Detect which cell encompasses the target text, then output its (x, y) center coordinate. 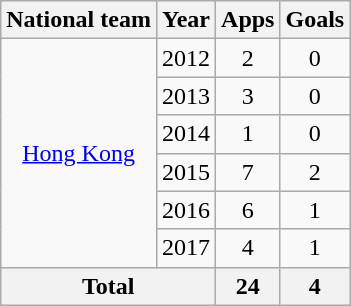
Hong Kong (79, 153)
2016 (186, 210)
Apps (248, 20)
6 (248, 210)
24 (248, 286)
2015 (186, 172)
2012 (186, 58)
7 (248, 172)
Total (108, 286)
Year (186, 20)
Goals (315, 20)
National team (79, 20)
2014 (186, 134)
2017 (186, 248)
3 (248, 96)
2013 (186, 96)
